Output the [x, y] coordinate of the center of the cell containing the given text.  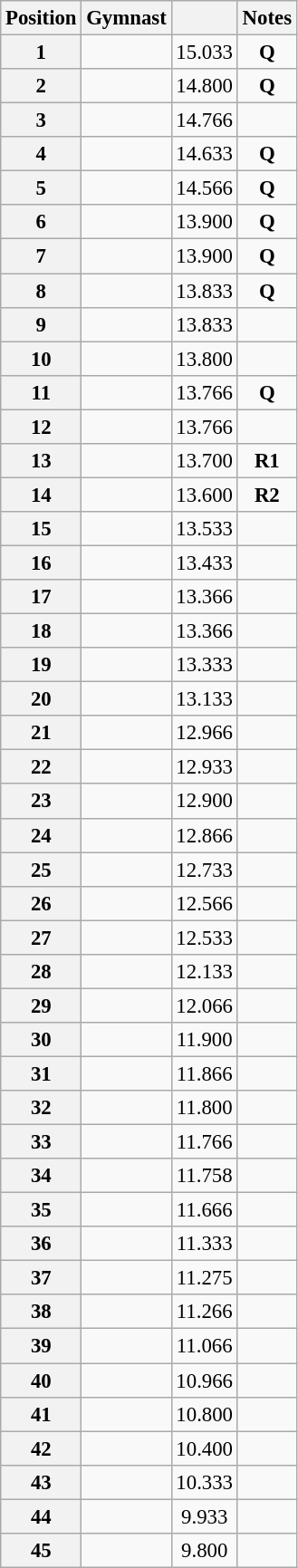
12.733 [205, 870]
11.758 [205, 1176]
36 [42, 1244]
17 [42, 597]
3 [42, 120]
12.533 [205, 938]
12.566 [205, 903]
2 [42, 86]
13.133 [205, 699]
12.966 [205, 733]
35 [42, 1210]
41 [42, 1414]
12.066 [205, 1005]
28 [42, 972]
Notes [266, 18]
9.800 [205, 1551]
10.400 [205, 1448]
19 [42, 665]
10.966 [205, 1380]
11.666 [205, 1210]
23 [42, 802]
11.900 [205, 1040]
14 [42, 495]
1 [42, 53]
45 [42, 1551]
18 [42, 631]
11.275 [205, 1278]
37 [42, 1278]
R2 [266, 495]
11.866 [205, 1073]
32 [42, 1108]
14.766 [205, 120]
14.566 [205, 188]
R1 [266, 461]
9 [42, 324]
44 [42, 1516]
21 [42, 733]
33 [42, 1142]
14.633 [205, 154]
39 [42, 1346]
12.933 [205, 767]
20 [42, 699]
25 [42, 870]
22 [42, 767]
14.800 [205, 86]
13.700 [205, 461]
12.866 [205, 835]
13 [42, 461]
6 [42, 222]
4 [42, 154]
30 [42, 1040]
31 [42, 1073]
11.066 [205, 1346]
26 [42, 903]
13.433 [205, 563]
24 [42, 835]
10 [42, 359]
34 [42, 1176]
38 [42, 1313]
40 [42, 1380]
15 [42, 529]
11.333 [205, 1244]
9.933 [205, 1516]
5 [42, 188]
27 [42, 938]
Gymnast [127, 18]
Position [42, 18]
11.266 [205, 1313]
11 [42, 392]
8 [42, 291]
13.333 [205, 665]
11.800 [205, 1108]
13.800 [205, 359]
42 [42, 1448]
10.800 [205, 1414]
43 [42, 1482]
12.900 [205, 802]
15.033 [205, 53]
10.333 [205, 1482]
13.533 [205, 529]
12 [42, 427]
13.600 [205, 495]
12.133 [205, 972]
16 [42, 563]
11.766 [205, 1142]
29 [42, 1005]
7 [42, 256]
